Scan for the cell matching the given text and deliver its (x, y) coordinate at center. 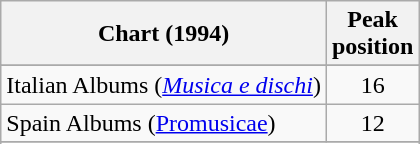
Spain Albums (Promusicae) (164, 123)
12 (372, 123)
Peakposition (372, 34)
Italian Albums (Musica e dischi) (164, 85)
Chart (1994) (164, 34)
16 (372, 85)
